Extract the (x, y) coordinate from the center of the cell holding the provided text.  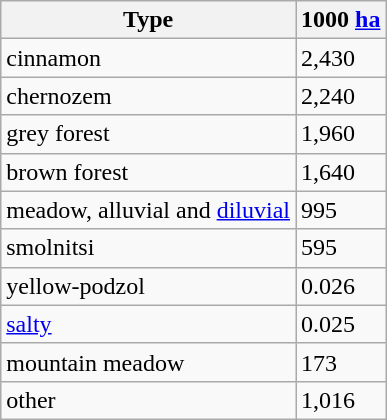
Type (148, 20)
1,016 (341, 400)
smolnitsi (148, 248)
1,640 (341, 172)
meadow, alluvial and diluvial (148, 210)
1000 ha (341, 20)
2,240 (341, 96)
2,430 (341, 58)
yellow-podzol (148, 286)
other (148, 400)
995 (341, 210)
0.025 (341, 324)
chernozem (148, 96)
mountain meadow (148, 362)
173 (341, 362)
595 (341, 248)
0.026 (341, 286)
salty (148, 324)
cinnamon (148, 58)
1,960 (341, 134)
grey forest (148, 134)
brown forest (148, 172)
